Find where the given text appears and provide that cell's center as (X, Y) coordinate. 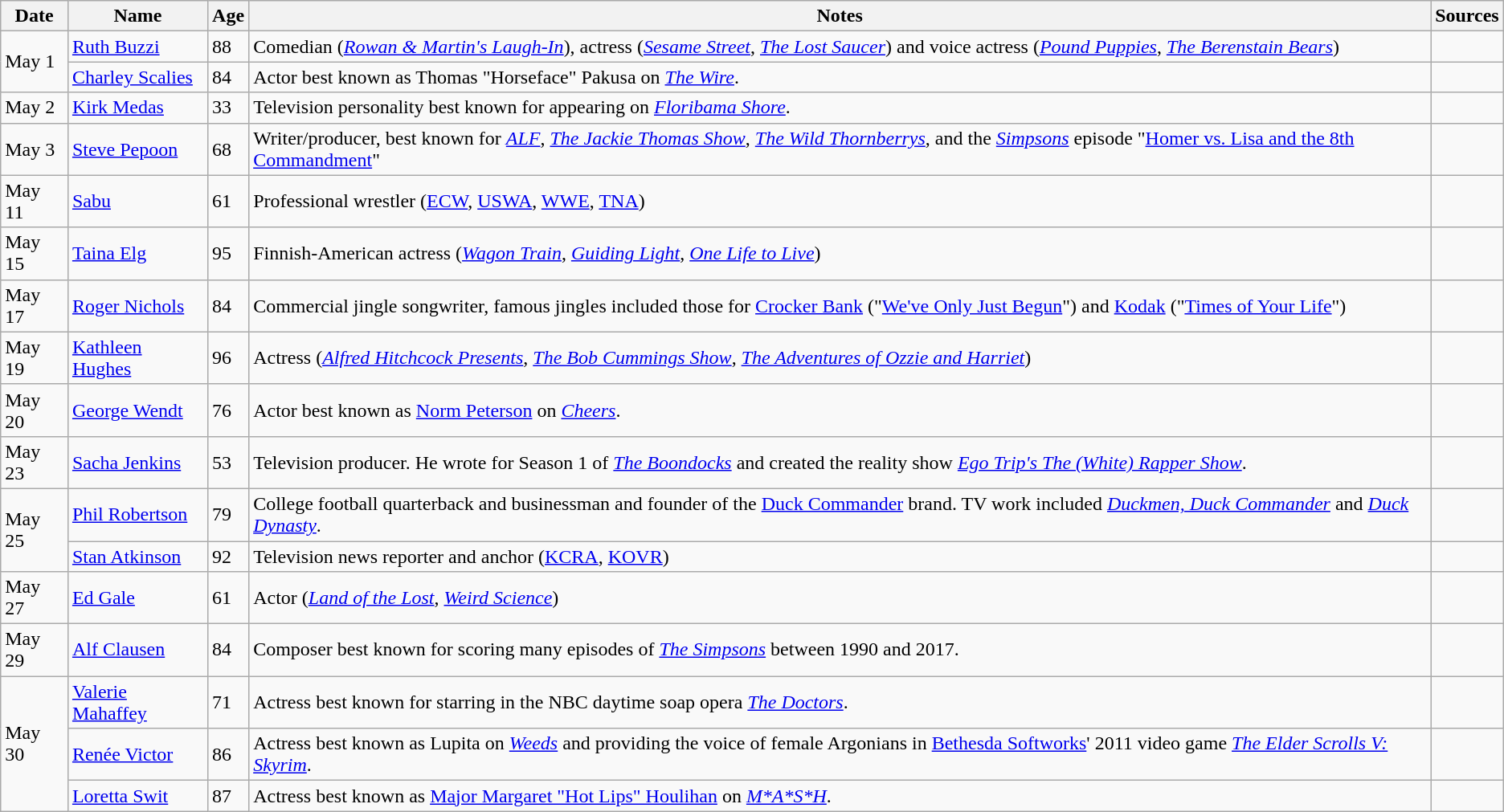
Actor best known as Thomas "Horseface" Pakusa on The Wire. (840, 77)
Steve Pepoon (137, 149)
Actress best known as Lupita on Weeds and providing the voice of female Argonians in Bethesda Softworks' 2011 video game The Elder Scrolls V: Skyrim. (840, 755)
Television personality best known for appearing on Floribama Shore. (840, 108)
Comedian (Rowan & Martin's Laugh-In), actress (Sesame Street, The Lost Saucer) and voice actress (Pound Puppies, The Berenstain Bears) (840, 47)
May 3 (35, 149)
Actor best known as Norm Peterson on Cheers. (840, 410)
96 (228, 358)
Sources (1467, 16)
71 (228, 702)
92 (228, 557)
Television news reporter and anchor (KCRA, KOVR) (840, 557)
May 27 (35, 598)
Notes (840, 16)
79 (228, 514)
Writer/producer, best known for ALF, The Jackie Thomas Show, The Wild Thornberrys, and the Simpsons episode "Homer vs. Lisa and the 8th Commandment" (840, 149)
Professional wrestler (ECW, USWA, WWE, TNA) (840, 201)
Actress best known as Major Margaret "Hot Lips" Houlihan on M*A*S*H. (840, 796)
Kathleen Hughes (137, 358)
68 (228, 149)
Sacha Jenkins (137, 463)
George Wendt (137, 410)
May 19 (35, 358)
Finnish-American actress (Wagon Train, Guiding Light, One Life to Live) (840, 254)
May 2 (35, 108)
Alf Clausen (137, 651)
May 17 (35, 305)
87 (228, 796)
May 30 (35, 744)
76 (228, 410)
Age (228, 16)
88 (228, 47)
Loretta Swit (137, 796)
Valerie Mahaffey (137, 702)
Sabu (137, 201)
Taina Elg (137, 254)
May 20 (35, 410)
Composer best known for scoring many episodes of The Simpsons between 1990 and 2017. (840, 651)
Charley Scalies (137, 77)
Ed Gale (137, 598)
Phil Robertson (137, 514)
May 23 (35, 463)
Actress best known for starring in the NBC daytime soap opera The Doctors. (840, 702)
May 1 (35, 62)
Actor (Land of the Lost, Weird Science) (840, 598)
May 11 (35, 201)
May 29 (35, 651)
May 25 (35, 530)
86 (228, 755)
Date (35, 16)
Commercial jingle songwriter, famous jingles included those for Crocker Bank ("We've Only Just Begun") and Kodak ("Times of Your Life") (840, 305)
May 15 (35, 254)
Name (137, 16)
Ruth Buzzi (137, 47)
College football quarterback and businessman and founder of the Duck Commander brand. TV work included Duckmen, Duck Commander and Duck Dynasty. (840, 514)
Renée Victor (137, 755)
Kirk Medas (137, 108)
95 (228, 254)
Stan Atkinson (137, 557)
Television producer. He wrote for Season 1 of The Boondocks and created the reality show Ego Trip's The (White) Rapper Show. (840, 463)
Actress (Alfred Hitchcock Presents, The Bob Cummings Show, The Adventures of Ozzie and Harriet) (840, 358)
53 (228, 463)
33 (228, 108)
Roger Nichols (137, 305)
